From the cell containing the given text, extract its center point as [X, Y] coordinate. 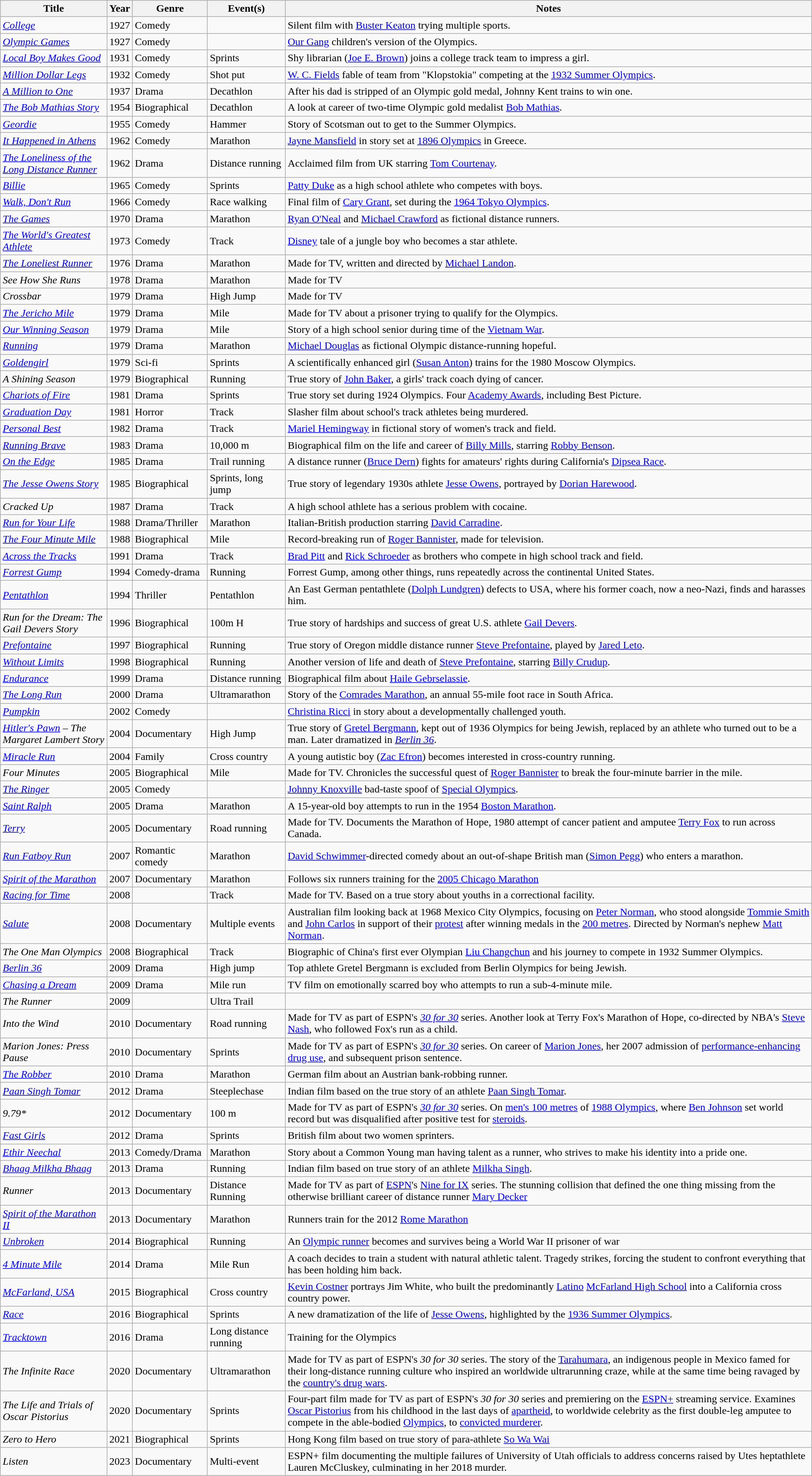
1965 [120, 185]
Made for TV about a prisoner trying to qualify for the Olympics. [549, 313]
Hitler's Pawn – The Margaret Lambert Story [54, 733]
Terry [54, 828]
Chasing a Dream [54, 985]
Crossbar [54, 296]
The Jesse Owens Story [54, 483]
1997 [120, 645]
Made for TV. Based on a true story about youths in a correctional facility. [549, 895]
Without Limits [54, 662]
Geordie [54, 124]
The Robber [54, 1074]
Biographic of China's first ever Olympian Liu Changchun and his journey to compete in 1932 Summer Olympics. [549, 952]
1987 [120, 506]
An Olympic runner becomes and survives being a World War II prisoner of war [549, 1242]
Race [54, 1315]
Chariots of Fire [54, 395]
The Jericho Mile [54, 313]
Another version of life and death of Steve Prefontaine, starring Billy Crudup. [549, 662]
Disney tale of a jungle boy who becomes a star athlete. [549, 241]
The Four Minute Mile [54, 539]
TV film on emotionally scarred boy who attempts to run a sub-4-minute mile. [549, 985]
Run for Your Life [54, 523]
Final film of Cary Grant, set during the 1964 Tokyo Olympics. [549, 202]
Race walking [246, 202]
Marion Jones: Press Pause [54, 1052]
Fast Girls [54, 1135]
Million Dollar Legs [54, 75]
1976 [120, 263]
Ethir Neechal [54, 1152]
1931 [120, 58]
2002 [120, 711]
2015 [120, 1292]
1954 [120, 108]
A new dramatization of the life of Jesse Owens, highlighted by the 1936 Summer Olympics. [549, 1315]
Berlin 36 [54, 968]
After his dad is stripped of an Olympic gold medal, Johnny Kent trains to win one. [549, 91]
Steeplechase [246, 1091]
Unbroken [54, 1242]
2021 [120, 1439]
Saint Ralph [54, 806]
Bhaag Milkha Bhaag [54, 1169]
True story of Oregon middle distance runner Steve Prefontaine, played by Jared Leto. [549, 645]
Hammer [246, 124]
Romantic comedy [170, 857]
Drama/Thriller [170, 523]
A young autistic boy (Zac Efron) becomes interested in cross-country running. [549, 756]
Patty Duke as a high school athlete who competes with boys. [549, 185]
On the Edge [54, 461]
High jump [246, 968]
Listen [54, 1462]
1978 [120, 280]
Slasher film about school's track athletes being murdered. [549, 412]
Mile run [246, 985]
Sci-fi [170, 362]
Runner [54, 1191]
Cracked Up [54, 506]
David Schwimmer-directed comedy about an out-of-shape British man (Simon Pegg) who enters a marathon. [549, 857]
Training for the Olympics [549, 1337]
Paan Singh Tomar [54, 1091]
Indian film based on the true story of an athlete Paan Singh Tomar. [549, 1091]
Walk, Don't Run [54, 202]
1998 [120, 662]
British film about two women sprinters. [549, 1135]
Shot put [246, 75]
Pumpkin [54, 711]
1973 [120, 241]
The Ringer [54, 789]
The Loneliest Runner [54, 263]
10,000 m [246, 445]
Multi-event [246, 1462]
Title [54, 9]
Jayne Mansfield in story set at 1896 Olympics in Greece. [549, 141]
Johnny Knoxville bad-taste spoof of Special Olympics. [549, 789]
The Long Run [54, 695]
Graduation Day [54, 412]
The Games [54, 218]
Distance Running [246, 1191]
The Loneliness of the Long Distance Runner [54, 163]
A Shining Season [54, 379]
The Runner [54, 1001]
1983 [120, 445]
Comedy/Drama [170, 1152]
1970 [120, 218]
A 15-year-old boy attempts to run in the 1954 Boston Marathon. [549, 806]
An East German pentathlete (Dolph Lundgren) defects to USA, where his former coach, now a neo-Nazi, finds and harasses him. [549, 595]
Hong Kong film based on true story of para-athlete So Wa Wai [549, 1439]
Olympic Games [54, 42]
It Happened in Athens [54, 141]
Thriller [170, 595]
1991 [120, 556]
Shy librarian (Joe E. Brown) joins a college track team to impress a girl. [549, 58]
True story of hardships and success of great U.S. athlete Gail Devers. [549, 623]
A Million to One [54, 91]
Trail running [246, 461]
German film about an Austrian bank-robbing runner. [549, 1074]
Story of the Comrades Marathon, an annual 55-mile foot race in South Africa. [549, 695]
1937 [120, 91]
Prefontaine [54, 645]
100 m [246, 1113]
Forrest Gump [54, 572]
100m H [246, 623]
The World's Greatest Athlete [54, 241]
A high school athlete has a serious problem with cocaine. [549, 506]
Follows six runners training for the 2005 Chicago Marathon [549, 879]
Sprints, long jump [246, 483]
4 Minute Mile [54, 1264]
1982 [120, 428]
Forrest Gump, among other things, runs repeatedly across the continental United States. [549, 572]
Michael Douglas as fictional Olympic distance-running hopeful. [549, 346]
Billie [54, 185]
Year [120, 9]
Christina Ricci in story about a developmentally challenged youth. [549, 711]
Goldengirl [54, 362]
A distance runner (Bruce Dern) fights for amateurs' rights during California's Dipsea Race. [549, 461]
Made for TV. Chronicles the successful quest of Roger Bannister to break the four-minute barrier in the mile. [549, 773]
The One Man Olympics [54, 952]
Multiple events [246, 924]
Across the Tracks [54, 556]
True story of legendary 1930s athlete Jesse Owens, portrayed by Dorian Harewood. [549, 483]
Personal Best [54, 428]
McFarland, USA [54, 1292]
Local Boy Makes Good [54, 58]
Ryan O'Neal and Michael Crawford as fictional distance runners. [549, 218]
Acclaimed film from UK starring Tom Courtenay. [549, 163]
Miracle Run [54, 756]
Our Winning Season [54, 329]
Run Fatboy Run [54, 857]
Story of a high school senior during time of the Vietnam War. [549, 329]
Endurance [54, 678]
Made for TV, written and directed by Michael Landon. [549, 263]
Our Gang children's version of the Olympics. [549, 42]
Long distance running [246, 1337]
Mariel Hemingway in fictional story of women's track and field. [549, 428]
Ultra Trail [246, 1001]
True story set during 1924 Olympics. Four Academy Awards, including Best Picture. [549, 395]
Family [170, 756]
Comedy-drama [170, 572]
1955 [120, 124]
Tracktown [54, 1337]
The Infinite Race [54, 1371]
Spirit of the Marathon [54, 879]
Indian film based on true story of an athlete Milkha Singh. [549, 1169]
Italian-British production starring David Carradine. [549, 523]
Record-breaking run of Roger Bannister, made for television. [549, 539]
Horror [170, 412]
1966 [120, 202]
1932 [120, 75]
Biographical film on the life and career of Billy Mills, starring Robby Benson. [549, 445]
Notes [549, 9]
Story about a Common Young man having talent as a runner, who strives to make his identity into a pride one. [549, 1152]
Into the Wind [54, 1023]
Runners train for the 2012 Rome Marathon [549, 1220]
College [54, 25]
9.79* [54, 1113]
Racing for Time [54, 895]
A look at career of two-time Olympic gold medalist Bob Mathias. [549, 108]
True story of John Baker, a girls' track coach dying of cancer. [549, 379]
Brad Pitt and Rick Schroeder as brothers who compete in high school track and field. [549, 556]
Zero to Hero [54, 1439]
2000 [120, 695]
Made for TV. Documents the Marathon of Hope, 1980 attempt of cancer patient and amputee Terry Fox to run across Canada. [549, 828]
The Bob Mathias Story [54, 108]
A scientifically enhanced girl (Susan Anton) trains for the 1980 Moscow Olympics. [549, 362]
Kevin Costner portrays Jim White, who built the predominantly Latino McFarland High School into a California cross country power. [549, 1292]
Story of Scotsman out to get to the Summer Olympics. [549, 124]
Four Minutes [54, 773]
Event(s) [246, 9]
Top athlete Gretel Bergmann is excluded from Berlin Olympics for being Jewish. [549, 968]
Silent film with Buster Keaton trying multiple sports. [549, 25]
Genre [170, 9]
The Life and Trials of Oscar Pistorius [54, 1411]
Salute [54, 924]
Biographical film about Haile Gebrselassie. [549, 678]
See How She Runs [54, 280]
Mile Run [246, 1264]
1999 [120, 678]
Running Brave [54, 445]
W. C. Fields fable of team from "Klopstokia" competing at the 1932 Summer Olympics. [549, 75]
1996 [120, 623]
Run for the Dream: The Gail Devers Story [54, 623]
2023 [120, 1462]
Spirit of the Marathon II [54, 1220]
